Provide the (x, y) coordinate of the cell's center where the given text is located.  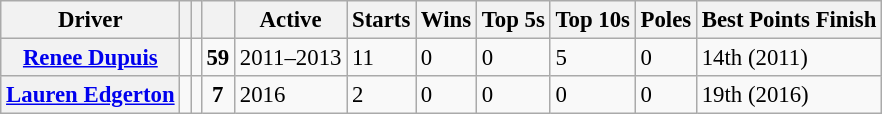
Starts (382, 20)
Top 5s (513, 20)
2011–2013 (290, 58)
2016 (290, 95)
59 (218, 58)
Active (290, 20)
Driver (90, 20)
Poles (666, 20)
14th (2011) (788, 58)
Best Points Finish (788, 20)
5 (592, 58)
2 (382, 95)
7 (218, 95)
Lauren Edgerton (90, 95)
11 (382, 58)
Top 10s (592, 20)
Wins (446, 20)
19th (2016) (788, 95)
Renee Dupuis (90, 58)
